Locate the cell with the specified text and output its (x, y) center coordinate. 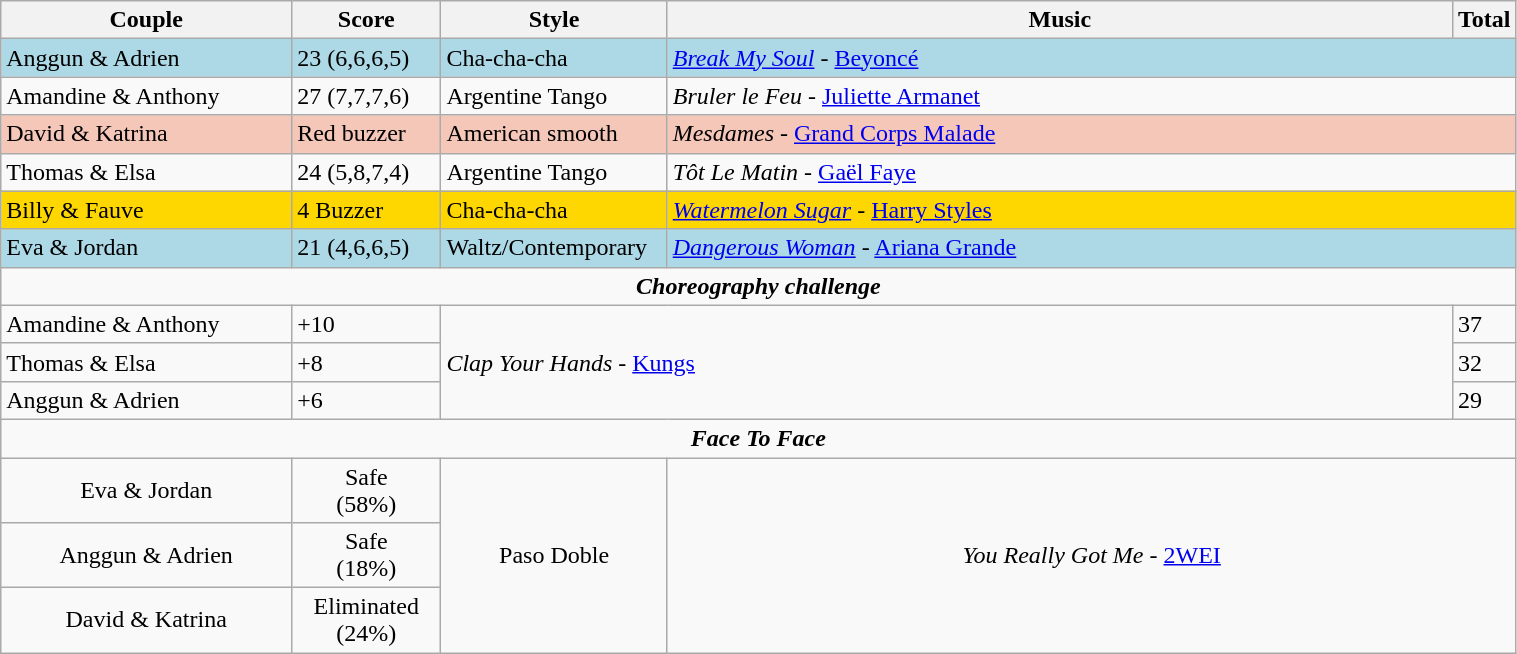
Style (554, 20)
Break My Soul - Beyoncé (1092, 58)
+10 (366, 324)
Safe(58%) (366, 490)
Music (1060, 20)
32 (1484, 362)
21 (4,6,6,5) (366, 248)
24 (5,8,7,4) (366, 172)
23 (6,6,6,5) (366, 58)
You Really Got Me - 2WEI (1092, 556)
Bruler le Feu - Juliette Armanet (1092, 96)
Eliminated(24%) (366, 620)
4 Buzzer (366, 210)
Choreography challenge (758, 286)
American smooth (554, 134)
Red buzzer (366, 134)
Couple (146, 20)
Waltz/Contemporary (554, 248)
Clap Your Hands - Kungs (947, 362)
27 (7,7,7,6) (366, 96)
Paso Doble (554, 556)
29 (1484, 400)
Tôt Le Matin - Gaël Faye (1092, 172)
Score (366, 20)
Total (1484, 20)
Watermelon Sugar - Harry Styles (1092, 210)
Mesdames - Grand Corps Malade (1092, 134)
Face To Face (758, 438)
37 (1484, 324)
+8 (366, 362)
Safe(18%) (366, 556)
+6 (366, 400)
Billy & Fauve (146, 210)
Dangerous Woman - Ariana Grande (1092, 248)
